Output the [x, y] coordinate of the center of the cell containing the given text.  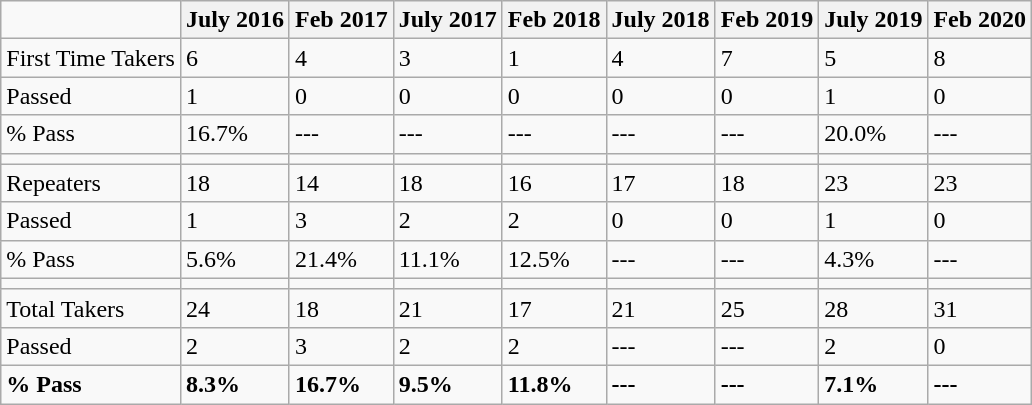
21.4% [341, 259]
25 [767, 308]
July 2016 [234, 20]
Total Takers [91, 308]
July 2019 [874, 20]
July 2017 [448, 20]
20.0% [874, 134]
Feb 2019 [767, 20]
Feb 2018 [554, 20]
16 [554, 183]
24 [234, 308]
Repeaters [91, 183]
Feb 2020 [980, 20]
July 2018 [660, 20]
11.1% [448, 259]
11.8% [554, 384]
5 [874, 58]
31 [980, 308]
5.6% [234, 259]
9.5% [448, 384]
6 [234, 58]
4.3% [874, 259]
Feb 2017 [341, 20]
14 [341, 183]
28 [874, 308]
First Time Takers [91, 58]
12.5% [554, 259]
8.3% [234, 384]
8 [980, 58]
7 [767, 58]
7.1% [874, 384]
